From the cell containing the given text, extract its center point as [X, Y] coordinate. 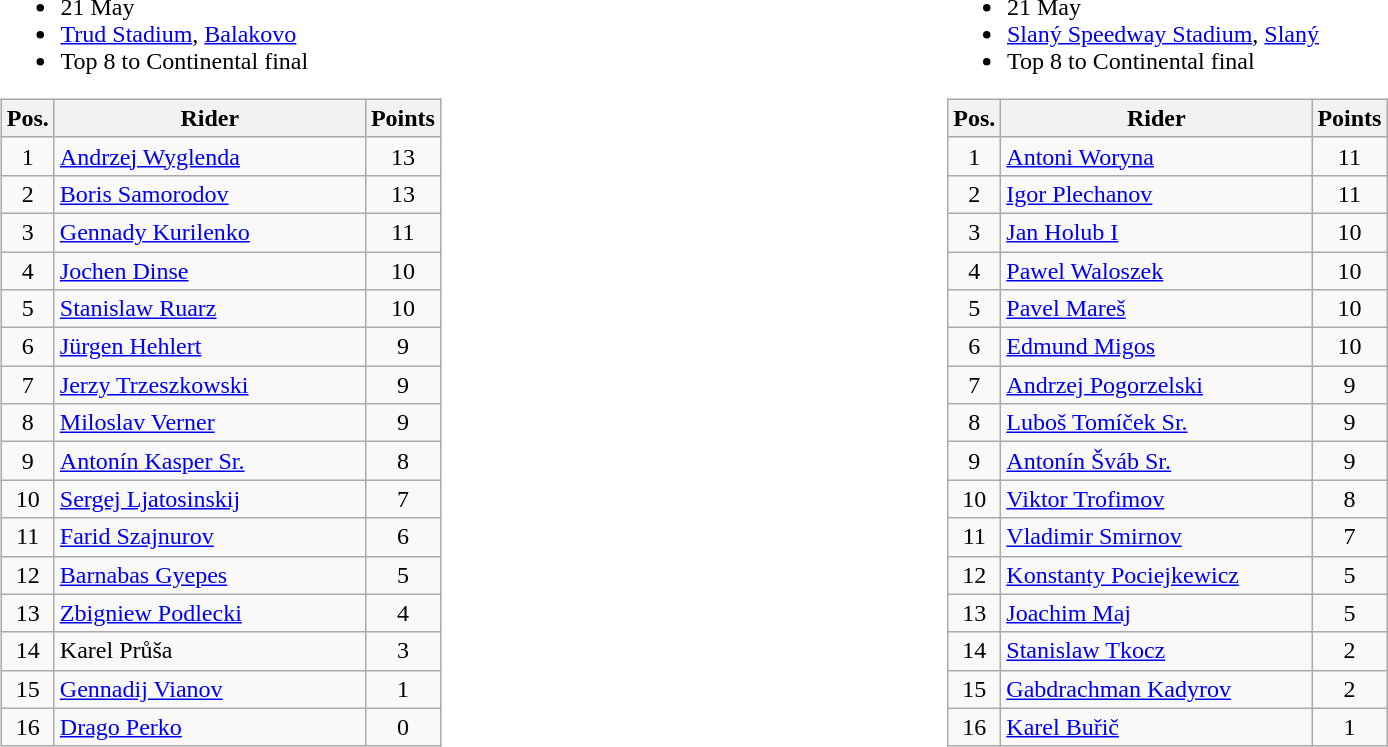
Stanislaw Ruarz [210, 309]
Karel Průša [210, 651]
Viktor Trofimov [1156, 499]
Antoni Woryna [1156, 156]
Boris Samorodov [210, 194]
Karel Buřič [1156, 727]
Sergej Ljatosinskij [210, 499]
Farid Szajnurov [210, 537]
Jochen Dinse [210, 271]
Andrzej Wyglenda [210, 156]
Antonín Šváb Sr. [1156, 461]
Jerzy Trzeszkowski [210, 385]
Konstanty Pociejkewicz [1156, 575]
Igor Plechanov [1156, 194]
Andrzej Pogorzelski [1156, 385]
Gabdrachman Kadyrov [1156, 689]
Zbigniew Podlecki [210, 613]
Antonín Kasper Sr. [210, 461]
Miloslav Verner [210, 423]
Gennady Kurilenko [210, 232]
Barnabas Gyepes [210, 575]
Jan Holub I [1156, 232]
Edmund Migos [1156, 347]
Gennadij Vianov [210, 689]
Jürgen Hehlert [210, 347]
Stanislaw Tkocz [1156, 651]
Vladimir Smirnov [1156, 537]
Pavel Mareš [1156, 309]
Luboš Tomíček Sr. [1156, 423]
0 [402, 727]
Pawel Waloszek [1156, 271]
Joachim Maj [1156, 613]
Drago Perko [210, 727]
